Detect which cell encompasses the target text, then output its [X, Y] center coordinate. 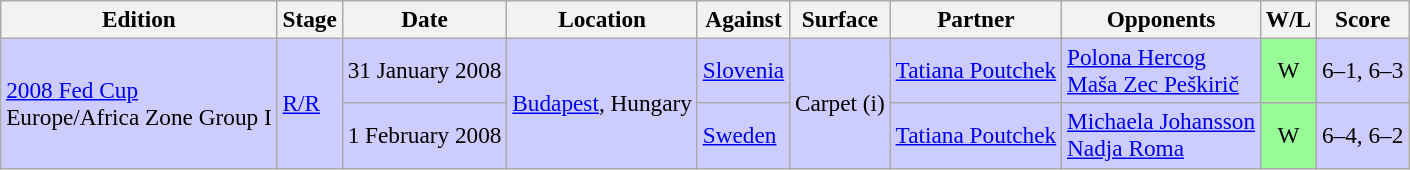
Polona Hercog Maša Zec Peškirič [1162, 70]
W/L [1288, 19]
Slovenia [743, 70]
1 February 2008 [424, 136]
Carpet (i) [840, 103]
Opponents [1162, 19]
Date [424, 19]
Budapest, Hungary [602, 103]
Score [1363, 19]
Location [602, 19]
Surface [840, 19]
Partner [976, 19]
Michaela Johansson Nadja Roma [1162, 136]
2008 Fed Cup Europe/Africa Zone Group I [139, 103]
Against [743, 19]
31 January 2008 [424, 70]
6–1, 6–3 [1363, 70]
Stage [310, 19]
6–4, 6–2 [1363, 136]
Sweden [743, 136]
Edition [139, 19]
R/R [310, 103]
